Pinpoint the cell where the given text exists, returning its (X, Y) midpoint coordinate. 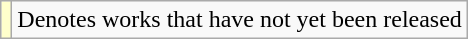
Denotes works that have not yet been released (240, 20)
